Scan for the cell matching the given text and deliver its [X, Y] coordinate at center. 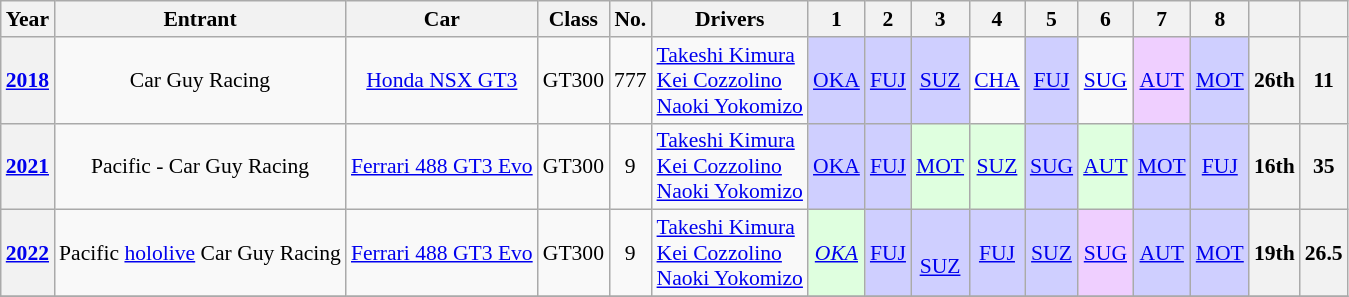
Pacific - Car Guy Racing [200, 166]
2022 [28, 254]
7 [1162, 19]
26.5 [1324, 254]
6 [1105, 19]
Entrant [200, 19]
2021 [28, 166]
Honda NSX GT3 [442, 80]
Year [28, 19]
5 [1052, 19]
Class [574, 19]
Pacific hololive Car Guy Racing [200, 254]
No. [630, 19]
2018 [28, 80]
4 [997, 19]
3 [940, 19]
Car Guy Racing [200, 80]
Drivers [730, 19]
777 [630, 80]
11 [1324, 80]
CHA [997, 80]
35 [1324, 166]
16th [1274, 166]
8 [1220, 19]
26th [1274, 80]
Car [442, 19]
2 [888, 19]
19th [1274, 254]
1 [836, 19]
